Capture the cell that displays the provided text and extract its (x, y) central coordinate. 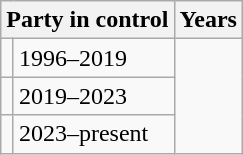
2019–2023 (94, 96)
Years (208, 20)
1996–2019 (94, 58)
Party in control (88, 20)
2023–present (94, 134)
